Provide the [X, Y] coordinate of the cell's center where the given text is located.  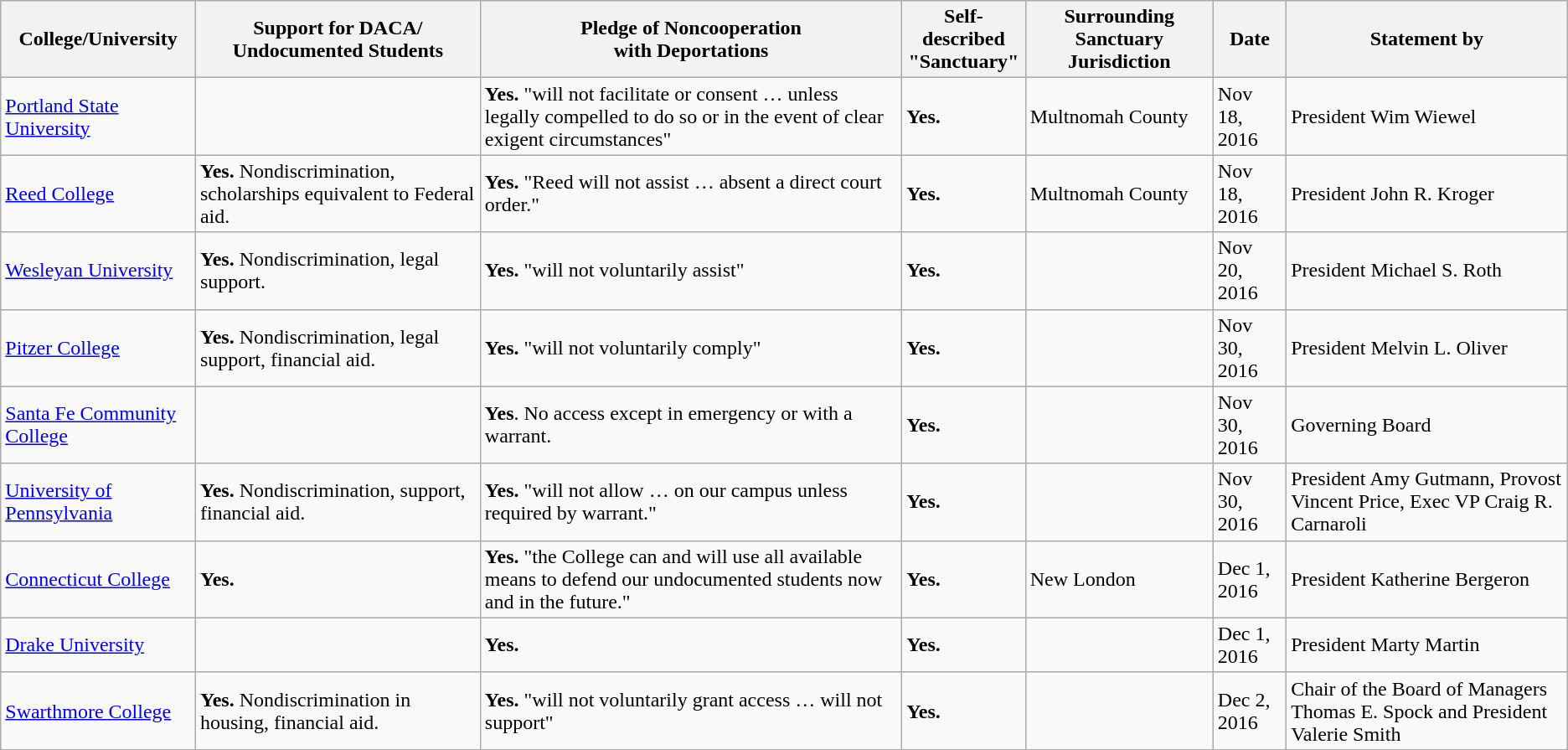
Yes. "will not voluntarily assist" [690, 271]
Connecticut College [99, 579]
Yes. No access except in emergency or with a warrant. [690, 425]
Yes. Nondiscrimination in housing, financial aid. [338, 711]
President John R. Kroger [1427, 194]
Nov 20, 2016 [1250, 271]
Yes. "the College can and will use all available means to defend our undocumented students now and in the future." [690, 579]
Reed College [99, 194]
Yes. "Reed will not assist … absent a direct court order." [690, 194]
Governing Board [1427, 425]
President Michael S. Roth [1427, 271]
President Wim Wiewel [1427, 116]
College/University [99, 39]
Surrounding Sanctuary Jurisdiction [1119, 39]
Pitzer College [99, 348]
Chair of the Board of Managers Thomas E. Spock and President Valerie Smith [1427, 711]
Yes. Nondiscrimination, legal support. [338, 271]
Santa Fe Community College [99, 425]
Pledge of Noncooperationwith Deportations [690, 39]
Support for DACA/Undocumented Students [338, 39]
Swarthmore College [99, 711]
Drake University [99, 645]
President Amy Gutmann, ProvostVincent Price, Exec VP Craig R. Carnaroli [1427, 502]
Yes. Nondiscrimination, support, financial aid. [338, 502]
Yes. "will not facilitate or consent … unless legally compelled to do so or in the event of clear exigent circumstances" [690, 116]
President Melvin L. Oliver [1427, 348]
Date [1250, 39]
President Katherine Bergeron [1427, 579]
Yes. Nondiscrimination, scholarships equivalent to Federal aid. [338, 194]
Portland State University [99, 116]
Yes. "will not allow … on our campus unless required by warrant." [690, 502]
Yes. "will not voluntarily comply" [690, 348]
Yes. "will not voluntarily grant access … will not support" [690, 711]
Dec 2, 2016 [1250, 711]
Self-described"Sanctuary" [964, 39]
President Marty Martin [1427, 645]
Yes. Nondiscrimination, legal support, financial aid. [338, 348]
Wesleyan University [99, 271]
Statement by [1427, 39]
University of Pennsylvania [99, 502]
New London [1119, 579]
